Identify which cell holds the provided text, then report its [x, y] central coordinate. 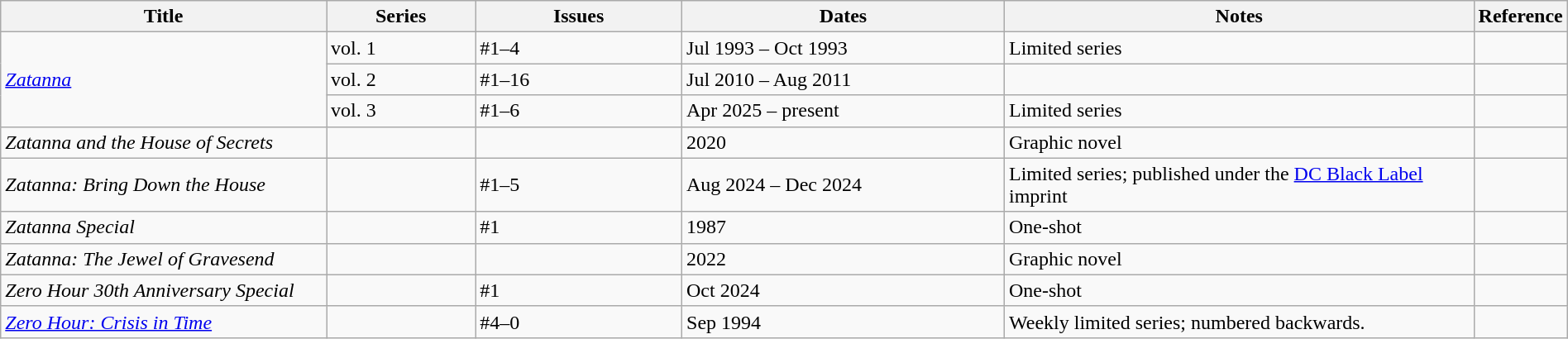
Zatanna: Bring Down the House [164, 185]
Jul 1993 – Oct 1993 [844, 48]
Reference [1520, 17]
Zatanna Special [164, 227]
#1–6 [579, 111]
Notes [1239, 17]
Series [401, 17]
Title [164, 17]
2020 [844, 142]
vol. 1 [401, 48]
Zero Hour: Crisis in Time [164, 322]
Oct 2024 [844, 290]
Aug 2024 – Dec 2024 [844, 185]
Sep 1994 [844, 322]
vol. 2 [401, 79]
#1–5 [579, 185]
Issues [579, 17]
1987 [844, 227]
Zatanna [164, 79]
#1–16 [579, 79]
vol. 3 [401, 111]
Apr 2025 – present [844, 111]
Dates [844, 17]
Zatanna: The Jewel of Gravesend [164, 259]
Jul 2010 – Aug 2011 [844, 79]
#4–0 [579, 322]
Weekly limited series; numbered backwards. [1239, 322]
Zero Hour 30th Anniversary Special [164, 290]
Limited series; published under the DC Black Label imprint [1239, 185]
#1–4 [579, 48]
2022 [844, 259]
Zatanna and the House of Secrets [164, 142]
